For the text-containing cell, return its midpoint in (X, Y) coordinate format. 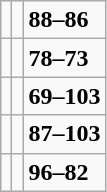
96–82 (64, 172)
87–103 (64, 134)
88–86 (64, 20)
69–103 (64, 96)
78–73 (64, 58)
